Search for the cell housing the specified text and yield its (X, Y) center coordinate. 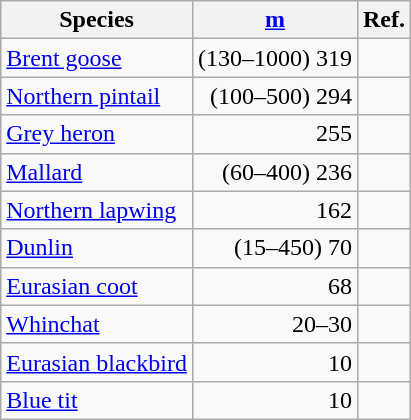
Species (97, 20)
Grey heron (97, 134)
Eurasian coot (97, 286)
Ref. (384, 20)
Eurasian blackbird (97, 362)
Whinchat (97, 324)
(15–450) 70 (274, 248)
Blue tit (97, 400)
(60–400) 236 (274, 172)
162 (274, 210)
68 (274, 286)
Brent goose (97, 58)
(100–500) 294 (274, 96)
Northern lapwing (97, 210)
Northern pintail (97, 96)
m (274, 20)
(130–1000) 319 (274, 58)
Mallard (97, 172)
20–30 (274, 324)
Dunlin (97, 248)
255 (274, 134)
